Locate the cell with the specified text and output its [X, Y] center coordinate. 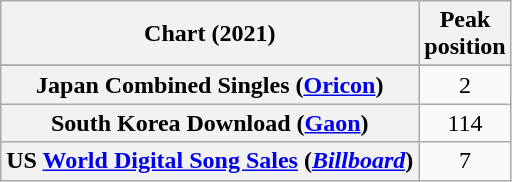
114 [465, 123]
Peakposition [465, 34]
South Korea Download (Gaon) [210, 123]
Chart (2021) [210, 34]
Japan Combined Singles (Oricon) [210, 85]
US World Digital Song Sales (Billboard) [210, 161]
7 [465, 161]
2 [465, 85]
